Capture the cell that displays the provided text and extract its [X, Y] central coordinate. 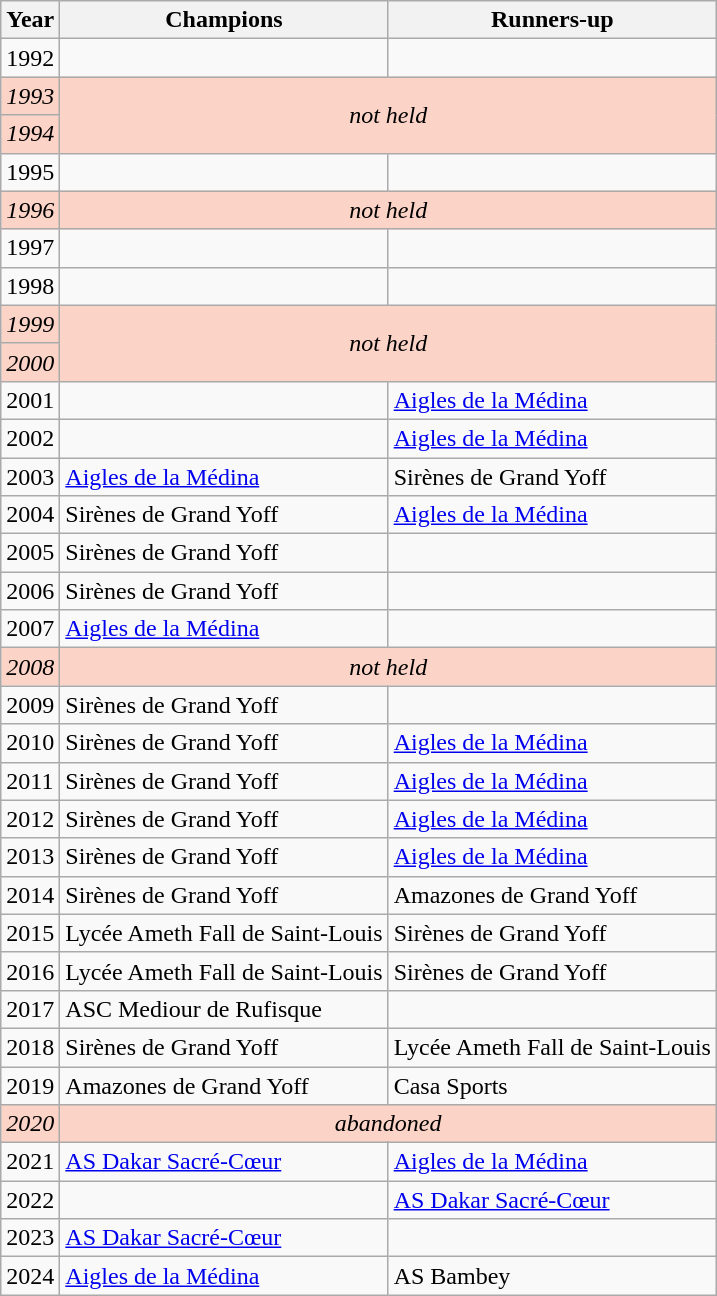
2003 [30, 477]
2008 [30, 667]
Runners-up [552, 20]
ASC Mediour de Rufisque [224, 1009]
2014 [30, 895]
1998 [30, 286]
Champions [224, 20]
2013 [30, 857]
2001 [30, 400]
2000 [30, 362]
1999 [30, 324]
1992 [30, 58]
2006 [30, 591]
2012 [30, 819]
1994 [30, 134]
2022 [30, 1200]
2002 [30, 438]
1995 [30, 172]
2011 [30, 781]
2010 [30, 743]
2015 [30, 933]
1996 [30, 210]
2017 [30, 1009]
Year [30, 20]
2004 [30, 515]
2018 [30, 1047]
Casa Sports [552, 1085]
2007 [30, 629]
2020 [30, 1124]
2019 [30, 1085]
abandoned [388, 1124]
2024 [30, 1276]
1997 [30, 248]
2016 [30, 971]
2005 [30, 553]
2009 [30, 705]
1993 [30, 96]
AS Bambey [552, 1276]
2023 [30, 1238]
2021 [30, 1162]
